Identify which cell holds the provided text, then report its (X, Y) central coordinate. 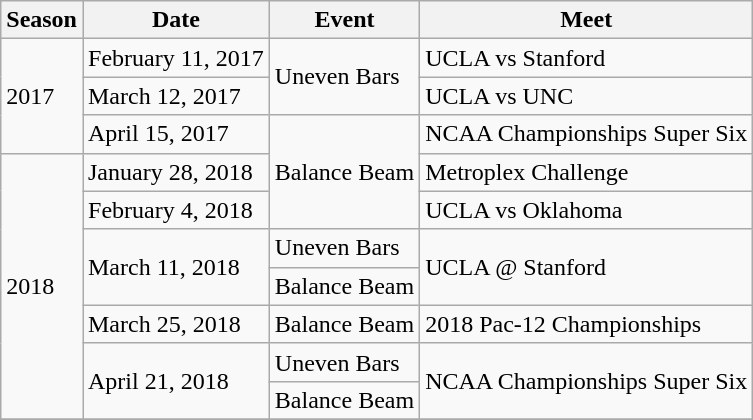
Season (42, 20)
Event (344, 20)
2018 Pac-12 Championships (586, 324)
UCLA @ Stanford (586, 267)
February 11, 2017 (176, 58)
April 21, 2018 (176, 381)
2018 (42, 286)
March 12, 2017 (176, 96)
UCLA vs Stanford (586, 58)
January 28, 2018 (176, 172)
Date (176, 20)
March 25, 2018 (176, 324)
UCLA vs UNC (586, 96)
Metroplex Challenge (586, 172)
2017 (42, 96)
February 4, 2018 (176, 210)
UCLA vs Oklahoma (586, 210)
April 15, 2017 (176, 134)
Meet (586, 20)
March 11, 2018 (176, 267)
